Output the [X, Y] coordinate of the center of the cell containing the given text.  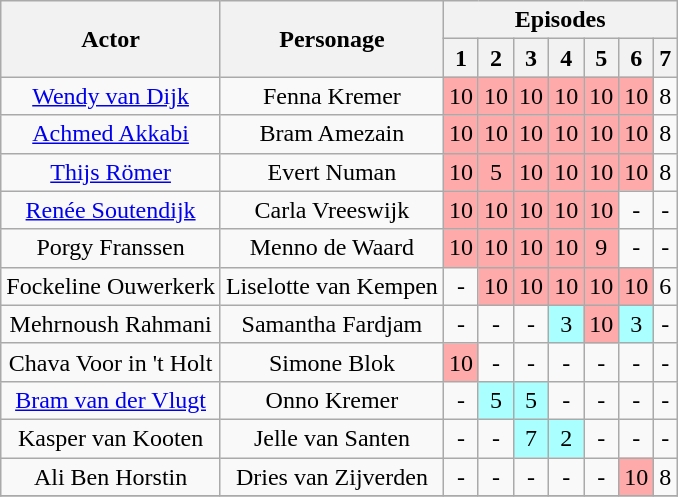
9 [602, 248]
Jelle van Santen [332, 438]
Porgy Franssen [111, 248]
1 [460, 58]
Renée Soutendijk [111, 210]
Liselotte van Kempen [332, 286]
4 [566, 58]
Chava Voor in 't Holt [111, 362]
Dries van Zijverden [332, 477]
Simone Blok [332, 362]
Kasper van Kooten [111, 438]
Carla Vreeswijk [332, 210]
Episodes [560, 20]
Personage [332, 39]
Bram Amezain [332, 134]
Onno Kremer [332, 400]
Wendy van Dijk [111, 96]
Thijs Römer [111, 172]
Evert Numan [332, 172]
Mehrnoush Rahmani [111, 324]
Bram van der Vlugt [111, 400]
Actor [111, 39]
Menno de Waard [332, 248]
Fockeline Ouwerkerk [111, 286]
Ali Ben Horstin [111, 477]
Achmed Akkabi [111, 134]
Samantha Fardjam [332, 324]
Fenna Kremer [332, 96]
